Detect which cell encompasses the target text, then output its [X, Y] center coordinate. 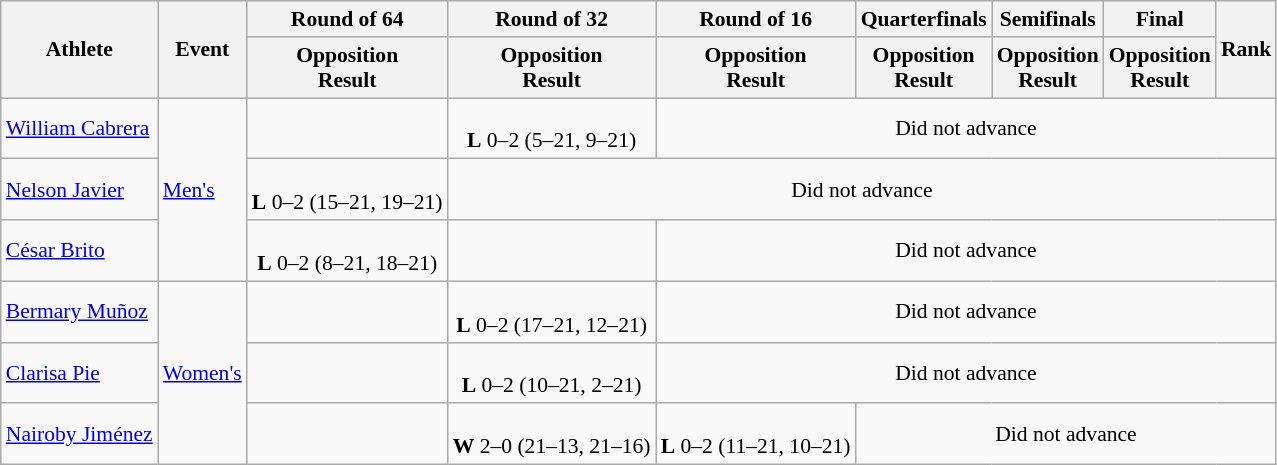
Athlete [80, 50]
Round of 64 [348, 19]
Semifinals [1048, 19]
William Cabrera [80, 128]
Round of 16 [756, 19]
Rank [1246, 50]
W 2–0 (21–13, 21–16) [552, 434]
L 0–2 (5–21, 9–21) [552, 128]
César Brito [80, 250]
Quarterfinals [924, 19]
Nairoby Jiménez [80, 434]
Men's [202, 190]
Women's [202, 372]
L 0–2 (10–21, 2–21) [552, 372]
Nelson Javier [80, 190]
Final [1160, 19]
Clarisa Pie [80, 372]
Event [202, 50]
L 0–2 (17–21, 12–21) [552, 312]
L 0–2 (8–21, 18–21) [348, 250]
L 0–2 (15–21, 19–21) [348, 190]
Round of 32 [552, 19]
L 0–2 (11–21, 10–21) [756, 434]
Bermary Muñoz [80, 312]
